Scan for the cell matching the given text and deliver its (X, Y) coordinate at center. 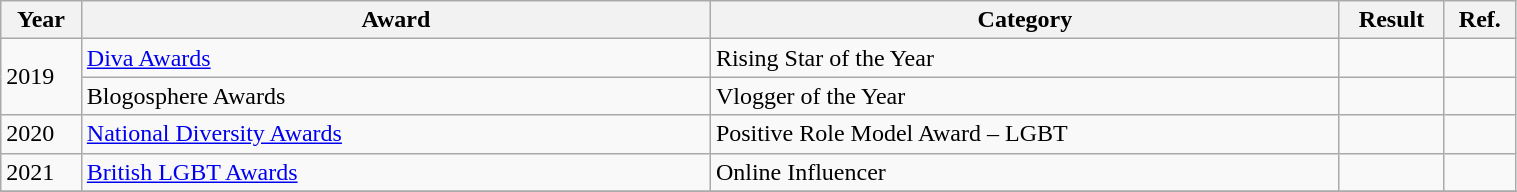
2020 (42, 134)
British LGBT Awards (396, 172)
2021 (42, 172)
Positive Role Model Award – LGBT (1024, 134)
Year (42, 20)
Rising Star of the Year (1024, 58)
Blogosphere Awards (396, 96)
2019 (42, 77)
Vlogger of the Year (1024, 96)
Online Influencer (1024, 172)
Diva Awards (396, 58)
Award (396, 20)
Result (1391, 20)
Category (1024, 20)
National Diversity Awards (396, 134)
Ref. (1480, 20)
